From the cell containing the given text, extract its center point as (x, y) coordinate. 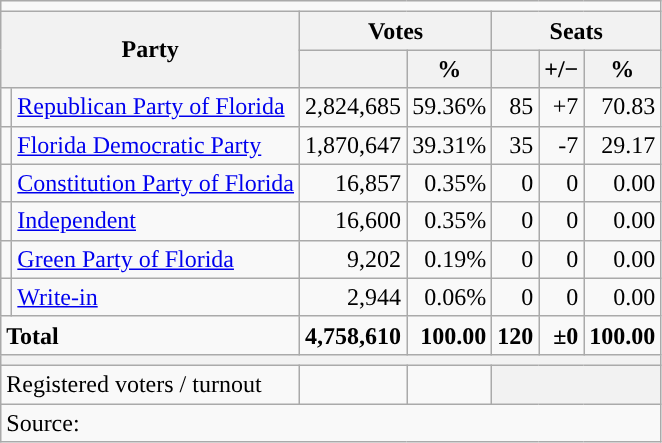
Seats (576, 31)
Constitution Party of Florida (156, 183)
Party (150, 50)
85 (516, 107)
9,202 (354, 259)
2,944 (354, 297)
35 (516, 145)
+/− (562, 69)
Green Party of Florida (156, 259)
16,857 (354, 183)
70.83 (622, 107)
Florida Democratic Party (156, 145)
-7 (562, 145)
Source: (331, 423)
Votes (396, 31)
0.06% (450, 297)
4,758,610 (354, 335)
Write-in (156, 297)
1,870,647 (354, 145)
120 (516, 335)
2,824,685 (354, 107)
29.17 (622, 145)
0.19% (450, 259)
Republican Party of Florida (156, 107)
Registered voters / turnout (150, 384)
+7 (562, 107)
39.31% (450, 145)
16,600 (354, 221)
Independent (156, 221)
±0 (562, 335)
59.36% (450, 107)
Total (150, 335)
